For the text-containing cell, return its midpoint in (X, Y) coordinate format. 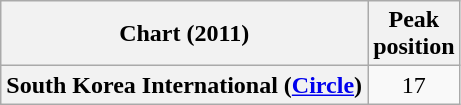
Peakposition (414, 34)
17 (414, 85)
South Korea International (Circle) (184, 85)
Chart (2011) (184, 34)
